Output the (x, y) coordinate of the center of the cell containing the given text.  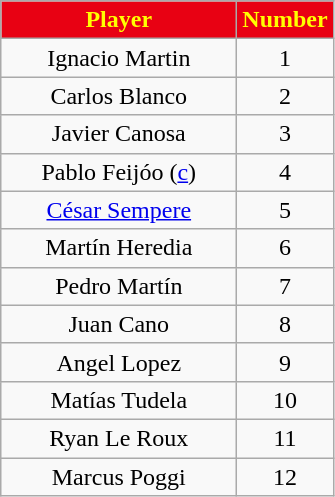
Matías Tudela (119, 400)
Javier Canosa (119, 134)
5 (285, 210)
Marcus Poggi (119, 477)
Angel Lopez (119, 362)
Player (119, 20)
César Sempere (119, 210)
Martín Heredia (119, 248)
3 (285, 134)
4 (285, 172)
9 (285, 362)
12 (285, 477)
1 (285, 58)
7 (285, 286)
Number (285, 20)
6 (285, 248)
Juan Cano (119, 324)
2 (285, 96)
11 (285, 438)
Carlos Blanco (119, 96)
Ryan Le Roux (119, 438)
Pedro Martín (119, 286)
8 (285, 324)
Pablo Feijóo (c) (119, 172)
Ignacio Martin (119, 58)
10 (285, 400)
